Capture the cell that displays the provided text and extract its (X, Y) central coordinate. 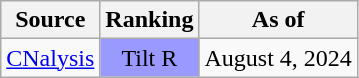
Ranking (150, 20)
As of (278, 20)
CNalysis (50, 58)
Tilt R (150, 58)
Source (50, 20)
August 4, 2024 (278, 58)
